Identify which cell holds the provided text, then report its [X, Y] central coordinate. 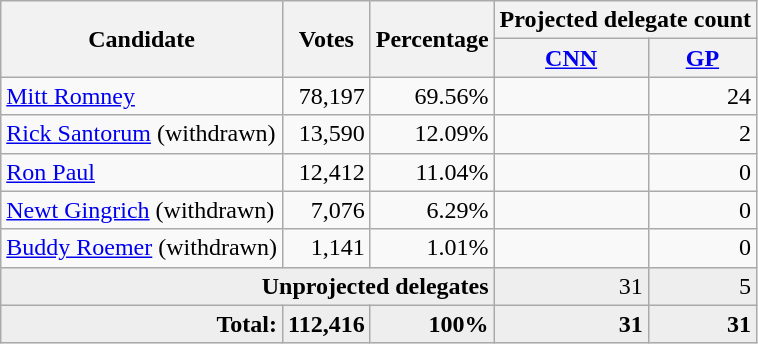
Projected delegate count [626, 20]
Unprojected delegates [248, 286]
Rick Santorum (withdrawn) [142, 134]
Percentage [432, 39]
Newt Gingrich (withdrawn) [142, 210]
CNN [571, 58]
6.29% [432, 210]
Total: [142, 324]
Votes [326, 39]
24 [702, 96]
5 [702, 286]
112,416 [326, 324]
12,412 [326, 172]
11.04% [432, 172]
13,590 [326, 134]
12.09% [432, 134]
1.01% [432, 248]
69.56% [432, 96]
Buddy Roemer (withdrawn) [142, 248]
Candidate [142, 39]
78,197 [326, 96]
Ron Paul [142, 172]
1,141 [326, 248]
Mitt Romney [142, 96]
100% [432, 324]
2 [702, 134]
GP [702, 58]
7,076 [326, 210]
